Scan for the cell matching the given text and deliver its [x, y] coordinate at center. 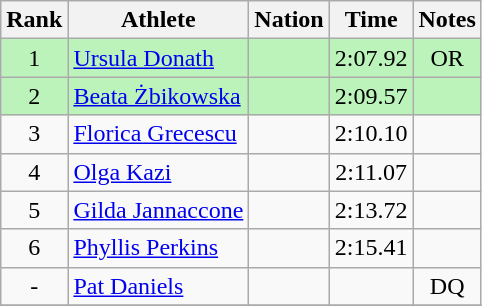
2:13.72 [371, 210]
2:11.07 [371, 172]
Pat Daniels [158, 286]
DQ [447, 286]
Olga Kazi [158, 172]
Athlete [158, 20]
Gilda Jannaccone [158, 210]
3 [34, 134]
1 [34, 58]
6 [34, 248]
2:09.57 [371, 96]
OR [447, 58]
2:10.10 [371, 134]
Rank [34, 20]
Florica Grecescu [158, 134]
4 [34, 172]
2:07.92 [371, 58]
Time [371, 20]
Notes [447, 20]
Beata Żbikowska [158, 96]
Ursula Donath [158, 58]
- [34, 286]
2:15.41 [371, 248]
Phyllis Perkins [158, 248]
2 [34, 96]
5 [34, 210]
Nation [289, 20]
